Locate the cell with the specified text and output its (X, Y) center coordinate. 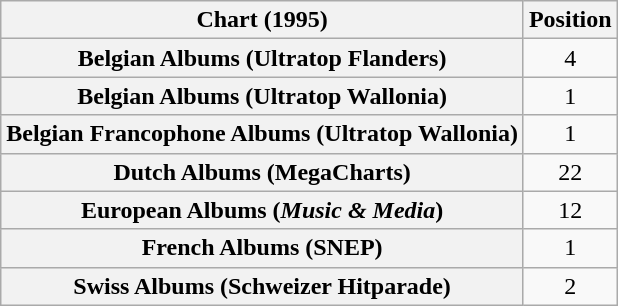
22 (570, 172)
2 (570, 286)
Belgian Albums (Ultratop Wallonia) (262, 96)
4 (570, 58)
Dutch Albums (MegaCharts) (262, 172)
Swiss Albums (Schweizer Hitparade) (262, 286)
French Albums (SNEP) (262, 248)
Chart (1995) (262, 20)
European Albums (Music & Media) (262, 210)
12 (570, 210)
Position (570, 20)
Belgian Francophone Albums (Ultratop Wallonia) (262, 134)
Belgian Albums (Ultratop Flanders) (262, 58)
